Capture the cell that displays the provided text and extract its [x, y] central coordinate. 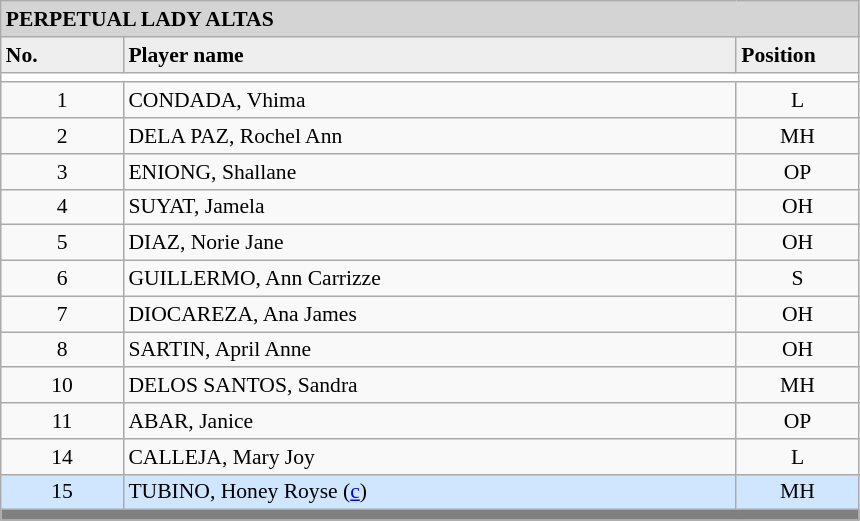
DELA PAZ, Rochel Ann [430, 136]
3 [62, 172]
7 [62, 314]
2 [62, 136]
SUYAT, Jamela [430, 207]
ABAR, Janice [430, 421]
4 [62, 207]
S [798, 279]
8 [62, 350]
14 [62, 457]
CONDADA, Vhima [430, 101]
Position [798, 55]
11 [62, 421]
GUILLERMO, Ann Carrizze [430, 279]
15 [62, 492]
Player name [430, 55]
No. [62, 55]
SARTIN, April Anne [430, 350]
10 [62, 386]
DIOCAREZA, Ana James [430, 314]
DIAZ, Norie Jane [430, 243]
DELOS SANTOS, Sandra [430, 386]
ENIONG, Shallane [430, 172]
TUBINO, Honey Royse (c) [430, 492]
CALLEJA, Mary Joy [430, 457]
6 [62, 279]
5 [62, 243]
1 [62, 101]
PERPETUAL LADY ALTAS [430, 19]
